Search for the cell housing the specified text and yield its (X, Y) center coordinate. 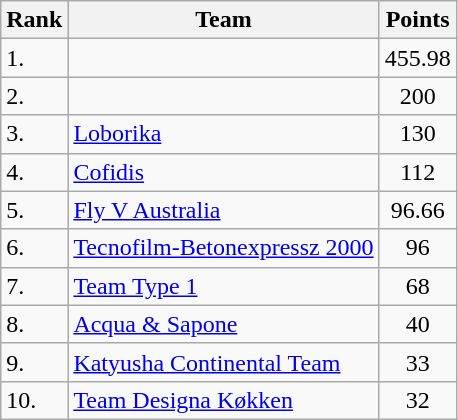
8. (34, 324)
6. (34, 248)
5. (34, 210)
96.66 (418, 210)
Tecnofilm-Betonexpressz 2000 (224, 248)
Loborika (224, 134)
130 (418, 134)
96 (418, 248)
Acqua & Sapone (224, 324)
4. (34, 172)
7. (34, 286)
10. (34, 400)
112 (418, 172)
40 (418, 324)
2. (34, 96)
Team (224, 20)
1. (34, 58)
32 (418, 400)
Team Type 1 (224, 286)
33 (418, 362)
200 (418, 96)
68 (418, 286)
9. (34, 362)
Points (418, 20)
Team Designa Køkken (224, 400)
Cofidis (224, 172)
Fly V Australia (224, 210)
Katyusha Continental Team (224, 362)
3. (34, 134)
Rank (34, 20)
455.98 (418, 58)
